Pinpoint the cell where the given text exists, returning its [X, Y] midpoint coordinate. 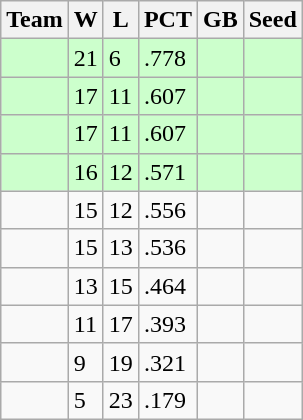
5 [86, 400]
.571 [168, 172]
Team [35, 20]
W [86, 20]
.464 [168, 286]
.536 [168, 248]
GB [220, 20]
.393 [168, 324]
.321 [168, 362]
6 [120, 58]
21 [86, 58]
19 [120, 362]
.556 [168, 210]
23 [120, 400]
PCT [168, 20]
.778 [168, 58]
9 [86, 362]
.179 [168, 400]
Seed [272, 20]
L [120, 20]
16 [86, 172]
